Determine the (x, y) coordinate at the center of the cell enclosing the given text.  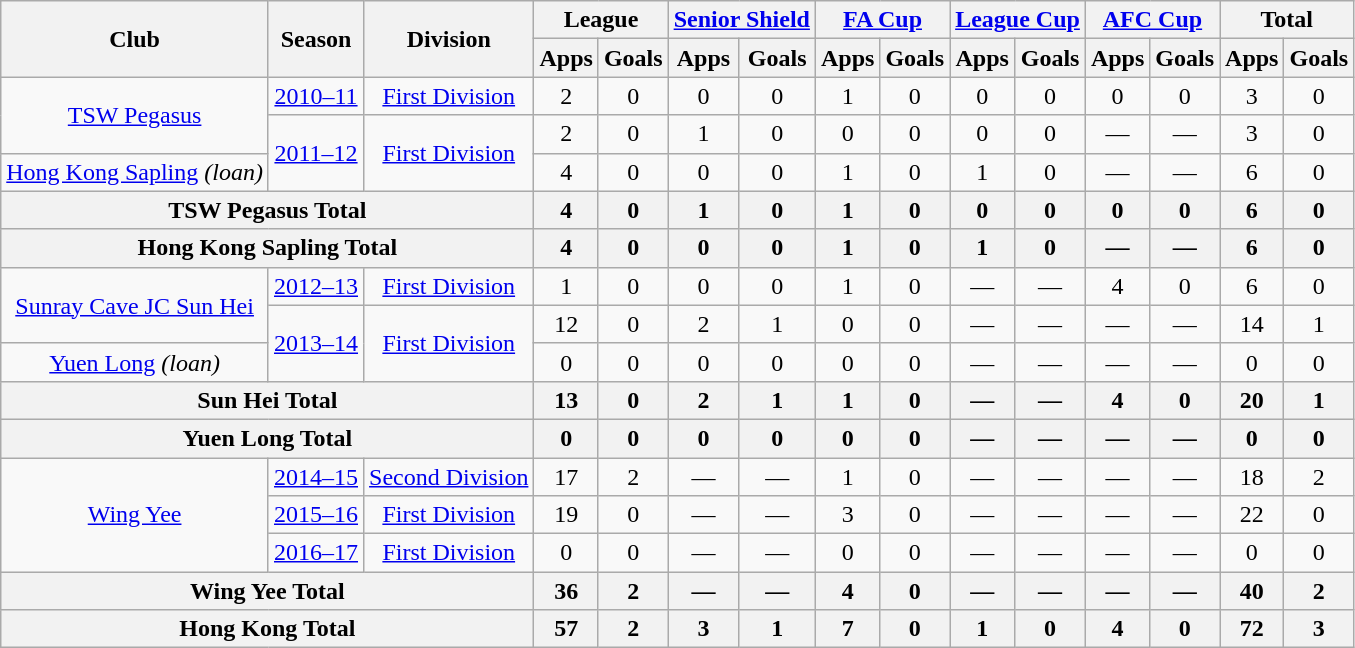
AFC Cup (1152, 20)
Hong Kong Sapling (loan) (135, 172)
57 (566, 629)
18 (1252, 477)
22 (1252, 515)
12 (566, 324)
14 (1252, 324)
Yuen Long Total (268, 438)
Senior Shield (742, 20)
2016–17 (316, 553)
TSW Pegasus (135, 115)
72 (1252, 629)
Hong Kong Sapling Total (268, 248)
Wing Yee (135, 515)
20 (1252, 400)
Hong Kong Total (268, 629)
TSW Pegasus Total (268, 210)
2010–11 (316, 96)
2013–14 (316, 343)
2014–15 (316, 477)
17 (566, 477)
Sun Hei Total (268, 400)
40 (1252, 591)
FA Cup (882, 20)
Second Division (449, 477)
Wing Yee Total (268, 591)
36 (566, 591)
2015–16 (316, 515)
2012–13 (316, 286)
2011–12 (316, 153)
7 (847, 629)
Club (135, 39)
Yuen Long (loan) (135, 362)
Division (449, 39)
19 (566, 515)
Total (1287, 20)
Season (316, 39)
League (601, 20)
Sunray Cave JC Sun Hei (135, 305)
League Cup (1018, 20)
13 (566, 400)
